Search for the cell housing the specified text and yield its [x, y] center coordinate. 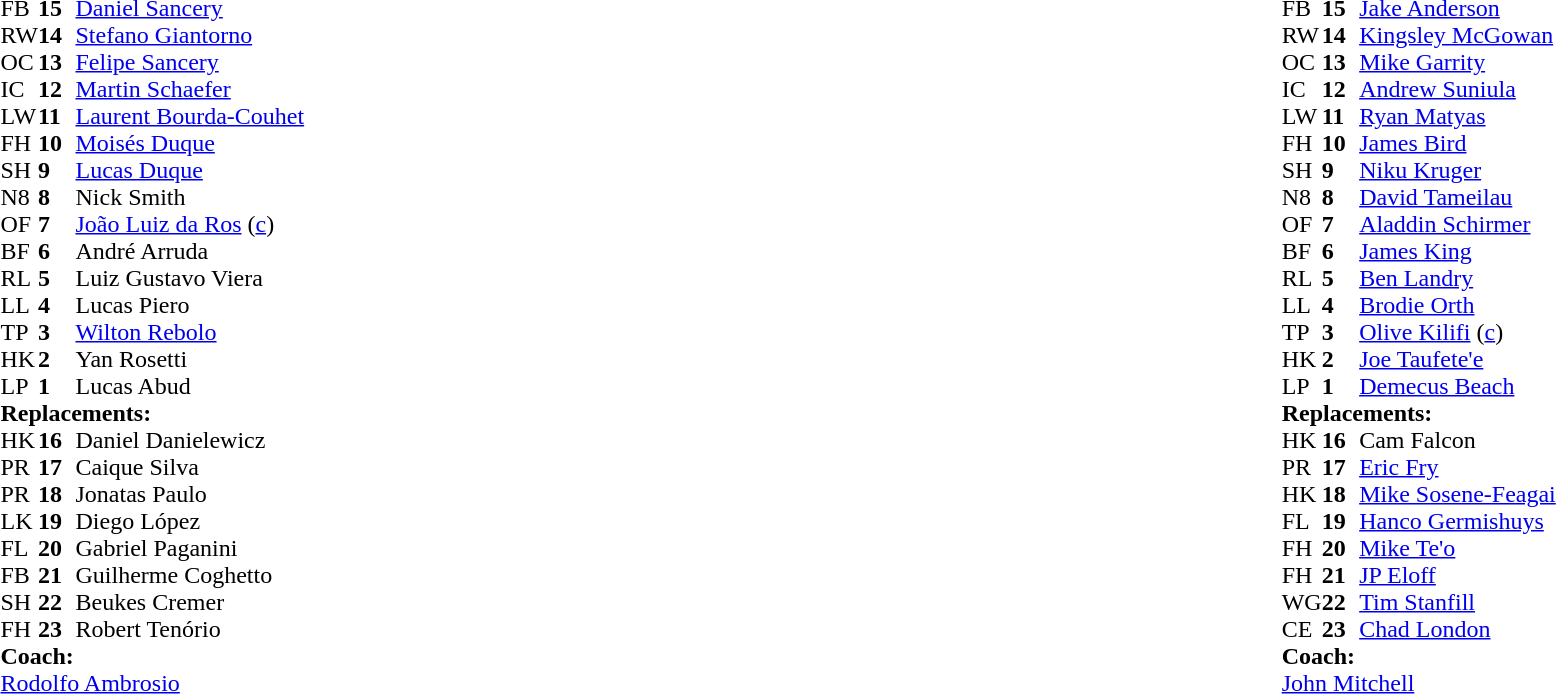
Gabriel Paganini [190, 548]
Caique Silva [190, 468]
Ben Landry [1458, 278]
James King [1458, 252]
Moisés Duque [190, 144]
Stefano Giantorno [190, 36]
Lucas Duque [190, 170]
André Arruda [190, 252]
Yan Rosetti [190, 360]
João Luiz da Ros (c) [190, 224]
Mike Garrity [1458, 62]
Daniel Danielewicz [190, 440]
WG [1302, 602]
Jonatas Paulo [190, 494]
Joe Taufete'e [1458, 360]
Andrew Suniula [1458, 90]
Martin Schaefer [190, 90]
LK [19, 522]
Wilton Rebolo [190, 332]
Chad London [1458, 630]
CE [1302, 630]
Robert Tenório [190, 630]
Demecus Beach [1458, 386]
David Tameilau [1458, 198]
Olive Kilifi (c) [1458, 332]
FB [19, 576]
Brodie Orth [1458, 306]
Mike Te'o [1458, 548]
Hanco Germishuys [1458, 522]
Cam Falcon [1458, 440]
Luiz Gustavo Viera [190, 278]
Diego López [190, 522]
Guilherme Coghetto [190, 576]
JP Eloff [1458, 576]
Lucas Abud [190, 386]
Niku Kruger [1458, 170]
Laurent Bourda-Couhet [190, 116]
Eric Fry [1458, 468]
Beukes Cremer [190, 602]
Mike Sosene-Feagai [1458, 494]
Tim Stanfill [1458, 602]
Ryan Matyas [1458, 116]
James Bird [1458, 144]
Nick Smith [190, 198]
Kingsley McGowan [1458, 36]
Felipe Sancery [190, 62]
Lucas Piero [190, 306]
Aladdin Schirmer [1458, 224]
